Provide the [X, Y] coordinate of the cell's center where the given text is located.  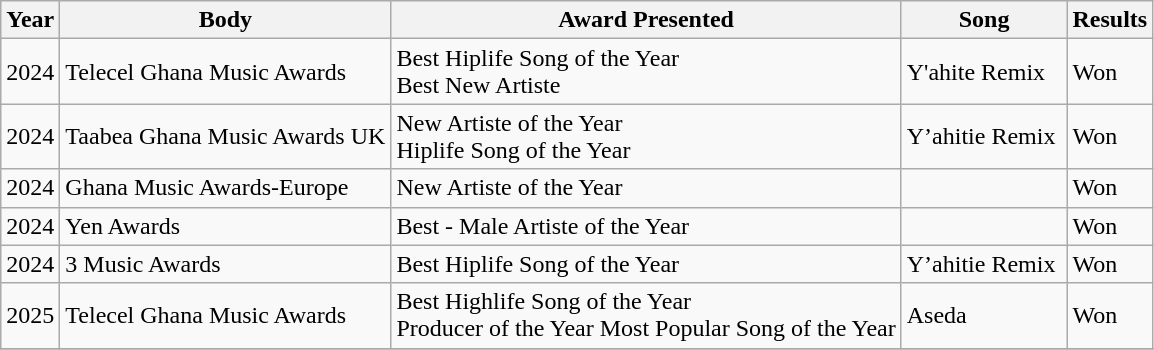
Yen Awards [226, 226]
2025 [30, 316]
Song [984, 20]
New Artiste of the Year [646, 188]
Body [226, 20]
Year [30, 20]
Y'ahite Remix [984, 72]
Best Highlife Song of the YearProducer of the Year Most Popular Song of the Year [646, 316]
New Artiste of the YearHiplife Song of the Year [646, 136]
Best Hiplife Song of the Year [646, 264]
Taabea Ghana Music Awards UK [226, 136]
Best - Male Artiste of the Year [646, 226]
Ghana Music Awards-Europe [226, 188]
Best Hiplife Song of the YearBest New Artiste [646, 72]
3 Music Awards [226, 264]
Award Presented [646, 20]
Aseda [984, 316]
Results [1110, 20]
